Locate the cell with the specified text and output its (x, y) center coordinate. 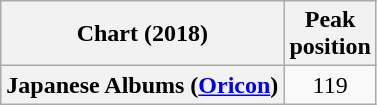
Japanese Albums (Oricon) (142, 85)
Chart (2018) (142, 34)
Peakposition (330, 34)
119 (330, 85)
